Determine the [x, y] coordinate at the center of the cell enclosing the given text.  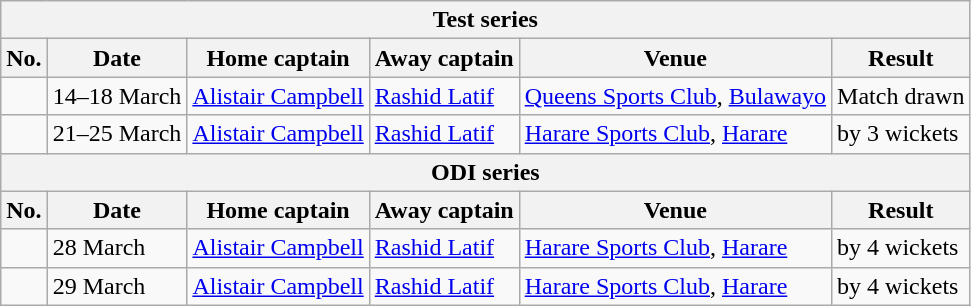
Test series [486, 20]
21–25 March [117, 134]
Queens Sports Club, Bulawayo [675, 96]
28 March [117, 248]
29 March [117, 286]
Match drawn [901, 96]
by 3 wickets [901, 134]
ODI series [486, 172]
14–18 March [117, 96]
